Capture the cell that displays the provided text and extract its (X, Y) central coordinate. 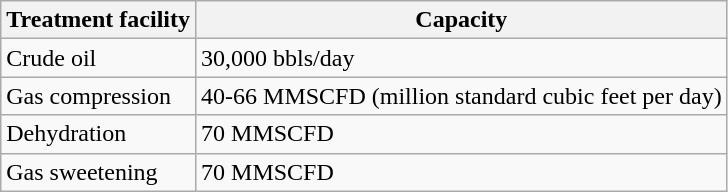
Treatment facility (98, 20)
Gas sweetening (98, 172)
Dehydration (98, 134)
Gas compression (98, 96)
Crude oil (98, 58)
40-66 MMSCFD (million standard cubic feet per day) (462, 96)
Capacity (462, 20)
30,000 bbls/day (462, 58)
